Search for the cell housing the specified text and yield its [x, y] center coordinate. 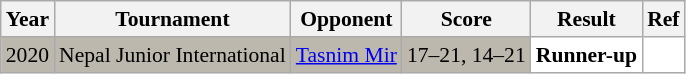
Nepal Junior International [172, 55]
Year [28, 19]
Result [586, 19]
Tasnim Mir [346, 55]
Score [466, 19]
Ref [663, 19]
Tournament [172, 19]
17–21, 14–21 [466, 55]
Opponent [346, 19]
2020 [28, 55]
Runner-up [586, 55]
